Return the (x, y) coordinate for the center point of the cell that contains the specified text.  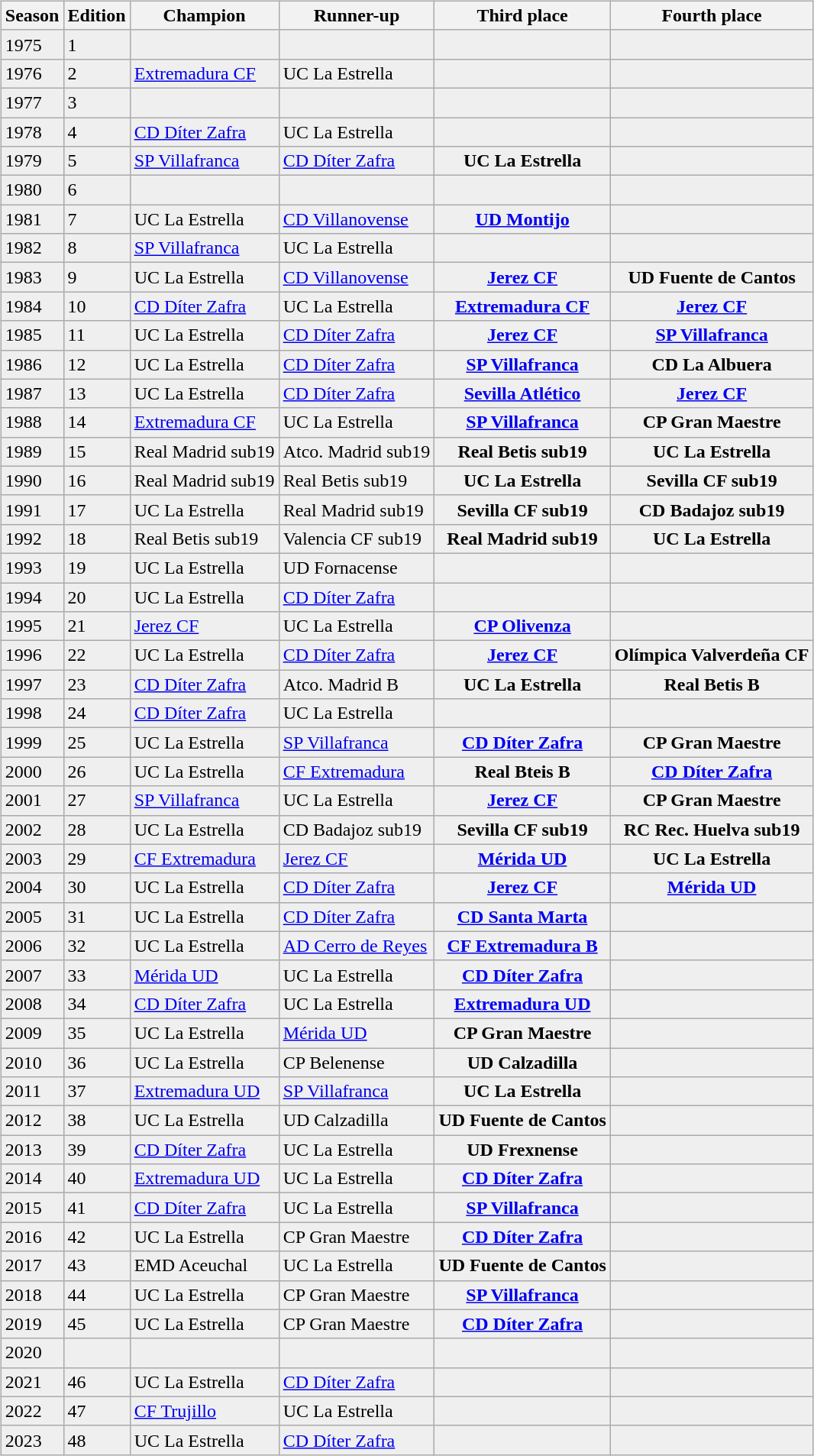
16 (96, 480)
UD Montijo (522, 219)
AD Cerro de Reyes (357, 946)
40 (96, 1179)
42 (96, 1237)
14 (96, 422)
22 (96, 655)
47 (96, 1411)
Edition (96, 15)
48 (96, 1440)
Third place (522, 15)
19 (96, 568)
UD Frexnense (522, 1150)
25 (96, 743)
1975 (32, 44)
Champion (205, 15)
27 (96, 801)
26 (96, 772)
17 (96, 510)
UD Fornacense (357, 568)
45 (96, 1324)
37 (96, 1092)
2023 (32, 1440)
13 (96, 393)
15 (96, 451)
1993 (32, 568)
Real Bteis B (522, 772)
31 (96, 917)
1976 (32, 73)
1 (96, 44)
2010 (32, 1063)
1995 (32, 626)
2005 (32, 917)
Atco. Madrid B (357, 684)
CD La Albuera (712, 364)
12 (96, 364)
2015 (32, 1208)
2018 (32, 1295)
Atco. Madrid sub19 (357, 451)
32 (96, 946)
18 (96, 539)
11 (96, 335)
35 (96, 1033)
43 (96, 1266)
Runner-up (357, 15)
2022 (32, 1411)
30 (96, 888)
EMD Aceuchal (205, 1266)
38 (96, 1121)
46 (96, 1382)
24 (96, 713)
41 (96, 1208)
Fourth place (712, 15)
1998 (32, 713)
4 (96, 132)
Sevilla Atlético (522, 393)
Season (32, 15)
2016 (32, 1237)
2019 (32, 1324)
2020 (32, 1353)
CF Trujillo (205, 1411)
CD Santa Marta (522, 917)
1999 (32, 743)
39 (96, 1150)
7 (96, 219)
1994 (32, 597)
1986 (32, 364)
28 (96, 830)
2014 (32, 1179)
2012 (32, 1121)
1985 (32, 335)
2009 (32, 1033)
1980 (32, 190)
2 (96, 73)
1984 (32, 306)
2017 (32, 1266)
33 (96, 975)
8 (96, 248)
6 (96, 190)
9 (96, 277)
CF Extremadura B (522, 946)
2021 (32, 1382)
2002 (32, 830)
2006 (32, 946)
36 (96, 1063)
5 (96, 161)
CP Belenense (357, 1063)
1978 (32, 132)
1982 (32, 248)
2004 (32, 888)
2003 (32, 859)
1990 (32, 480)
3 (96, 102)
20 (96, 597)
2013 (32, 1150)
1992 (32, 539)
29 (96, 859)
2011 (32, 1092)
10 (96, 306)
1996 (32, 655)
1988 (32, 422)
21 (96, 626)
1997 (32, 684)
Real Betis B (712, 684)
RC Rec. Huelva sub19 (712, 830)
1977 (32, 102)
34 (96, 1004)
1983 (32, 277)
Olímpica Valverdeña CF (712, 655)
1981 (32, 219)
23 (96, 684)
2007 (32, 975)
Valencia CF sub19 (357, 539)
1991 (32, 510)
1979 (32, 161)
2008 (32, 1004)
1989 (32, 451)
CP Olivenza (522, 626)
1987 (32, 393)
2001 (32, 801)
2000 (32, 772)
44 (96, 1295)
